Determine the (x, y) coordinate at the center of the cell enclosing the given text.  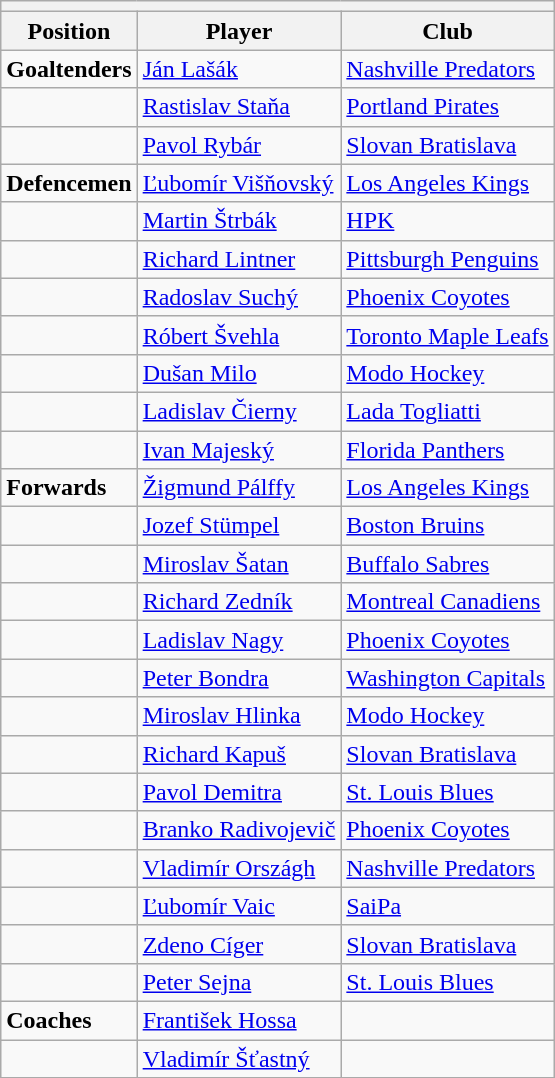
Ľubomír Vaic (239, 906)
Richard Lintner (239, 259)
SaiPa (448, 906)
Miroslav Hlinka (239, 716)
Coaches (69, 1020)
Róbert Švehla (239, 335)
Richard Zedník (239, 602)
Jozef Stümpel (239, 526)
Player (239, 31)
František Hossa (239, 1020)
Ladislav Nagy (239, 640)
Žigmund Pálffy (239, 488)
Vladimír Šťastný (239, 1059)
Pavol Demitra (239, 792)
Ivan Majeský (239, 449)
Toronto Maple Leafs (448, 335)
Portland Pirates (448, 107)
Zdeno Cíger (239, 944)
Dušan Milo (239, 373)
Ľubomír Višňovský (239, 183)
Radoslav Suchý (239, 297)
Martin Štrbák (239, 221)
Goaltenders (69, 69)
Boston Bruins (448, 526)
Washington Capitals (448, 678)
Forwards (69, 488)
Defencemen (69, 183)
HPK (448, 221)
Pittsburgh Penguins (448, 259)
Peter Sejna (239, 982)
Club (448, 31)
Position (69, 31)
Buffalo Sabres (448, 564)
Lada Togliatti (448, 411)
Vladimír Országh (239, 868)
Florida Panthers (448, 449)
Peter Bondra (239, 678)
Montreal Canadiens (448, 602)
Miroslav Šatan (239, 564)
Branko Radivojevič (239, 830)
Rastislav Staňa (239, 107)
Ladislav Čierny (239, 411)
Ján Lašák (239, 69)
Richard Kapuš (239, 754)
Pavol Rybár (239, 145)
